Output the [X, Y] coordinate of the center of the cell containing the given text.  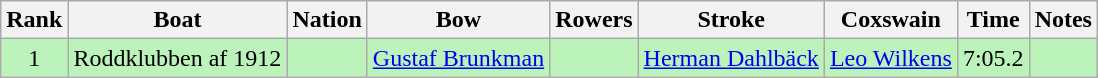
Bow [458, 20]
1 [34, 58]
Rank [34, 20]
Time [993, 20]
Herman Dahlbäck [731, 58]
Rowers [594, 20]
Boat [178, 20]
7:05.2 [993, 58]
Notes [1063, 20]
Gustaf Brunkman [458, 58]
Coxswain [890, 20]
Nation [327, 20]
Stroke [731, 20]
Roddklubben af 1912 [178, 58]
Leo Wilkens [890, 58]
